Extract the (X, Y) coordinate from the center of the cell holding the provided text.  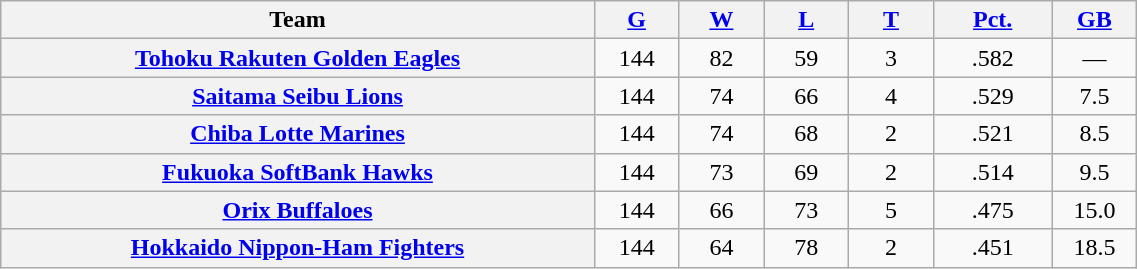
T (892, 20)
.514 (992, 172)
.582 (992, 58)
— (1094, 58)
Orix Buffaloes (298, 210)
Chiba Lotte Marines (298, 134)
7.5 (1094, 96)
3 (892, 58)
.521 (992, 134)
Fukuoka SoftBank Hawks (298, 172)
G (636, 20)
18.5 (1094, 248)
.475 (992, 210)
82 (722, 58)
64 (722, 248)
68 (806, 134)
Saitama Seibu Lions (298, 96)
15.0 (1094, 210)
5 (892, 210)
Hokkaido Nippon-Ham Fighters (298, 248)
8.5 (1094, 134)
4 (892, 96)
W (722, 20)
Tohoku Rakuten Golden Eagles (298, 58)
GB (1094, 20)
69 (806, 172)
.529 (992, 96)
.451 (992, 248)
Team (298, 20)
9.5 (1094, 172)
59 (806, 58)
Pct. (992, 20)
78 (806, 248)
L (806, 20)
